Provide the [x, y] coordinate of the cell's center where the given text is located.  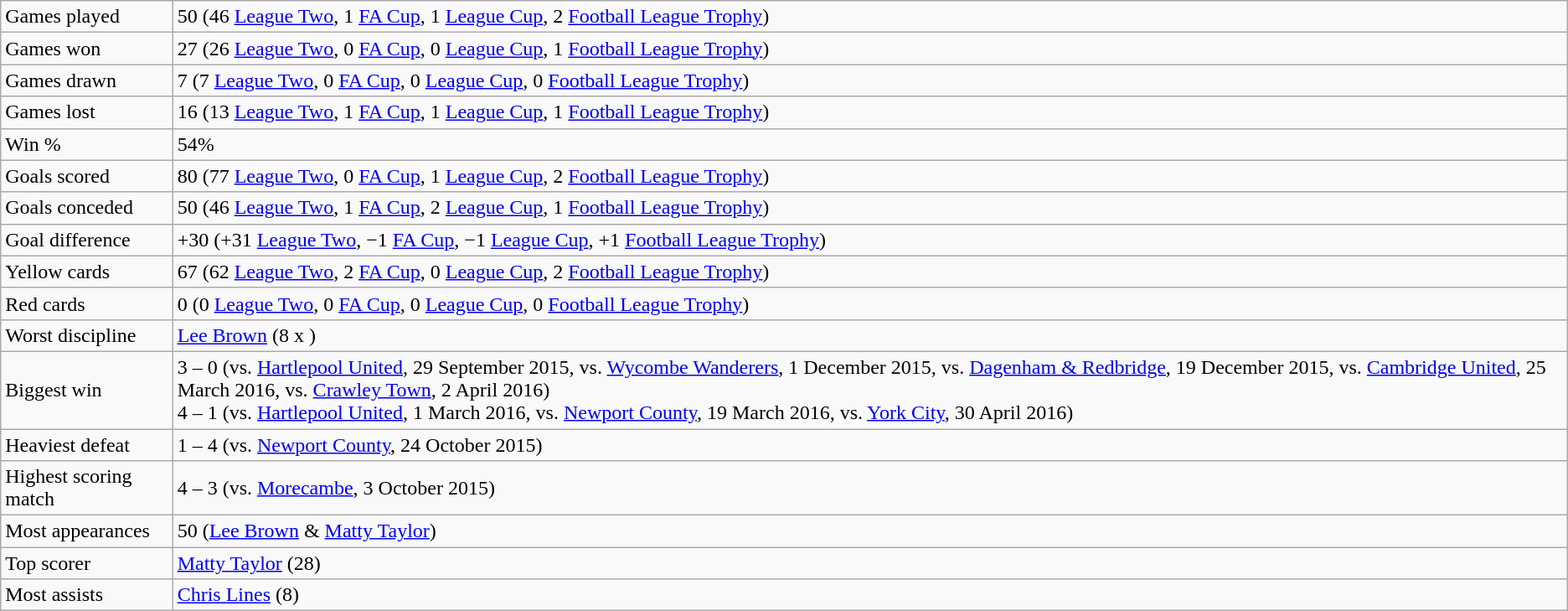
Top scorer [87, 563]
50 (46 League Two, 1 FA Cup, 2 League Cup, 1 Football League Trophy) [869, 208]
+30 (+31 League Two, −1 FA Cup, −1 League Cup, +1 Football League Trophy) [869, 240]
Most appearances [87, 531]
Win % [87, 144]
Lee Brown (8 x ) [869, 335]
Matty Taylor (28) [869, 563]
Yellow cards [87, 272]
Worst discipline [87, 335]
67 (62 League Two, 2 FA Cup, 0 League Cup, 2 Football League Trophy) [869, 272]
50 (46 League Two, 1 FA Cup, 1 League Cup, 2 Football League Trophy) [869, 17]
50 (Lee Brown & Matty Taylor) [869, 531]
Goals scored [87, 176]
Chris Lines (8) [869, 595]
16 (13 League Two, 1 FA Cup, 1 League Cup, 1 Football League Trophy) [869, 112]
4 – 3 (vs. Morecambe, 3 October 2015) [869, 488]
1 – 4 (vs. Newport County, 24 October 2015) [869, 445]
Biggest win [87, 390]
Goals conceded [87, 208]
Games won [87, 49]
Games lost [87, 112]
54% [869, 144]
Games drawn [87, 80]
Goal difference [87, 240]
Most assists [87, 595]
27 (26 League Two, 0 FA Cup, 0 League Cup, 1 Football League Trophy) [869, 49]
7 (7 League Two, 0 FA Cup, 0 League Cup, 0 Football League Trophy) [869, 80]
0 (0 League Two, 0 FA Cup, 0 League Cup, 0 Football League Trophy) [869, 303]
Highest scoring match [87, 488]
Red cards [87, 303]
80 (77 League Two, 0 FA Cup, 1 League Cup, 2 Football League Trophy) [869, 176]
Games played [87, 17]
Heaviest defeat [87, 445]
